Detect which cell encompasses the target text, then output its (x, y) center coordinate. 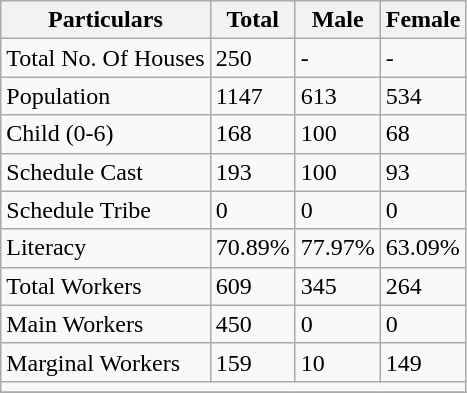
609 (252, 286)
Total No. Of Houses (106, 58)
Schedule Cast (106, 172)
613 (338, 96)
Total (252, 20)
Main Workers (106, 324)
Male (338, 20)
63.09% (423, 248)
Particulars (106, 20)
68 (423, 134)
Child (0-6) (106, 134)
149 (423, 362)
1147 (252, 96)
70.89% (252, 248)
Female (423, 20)
159 (252, 362)
450 (252, 324)
93 (423, 172)
Population (106, 96)
250 (252, 58)
345 (338, 286)
193 (252, 172)
168 (252, 134)
534 (423, 96)
264 (423, 286)
77.97% (338, 248)
Marginal Workers (106, 362)
Total Workers (106, 286)
Schedule Tribe (106, 210)
10 (338, 362)
Literacy (106, 248)
